For the text-containing cell, return its midpoint in [X, Y] coordinate format. 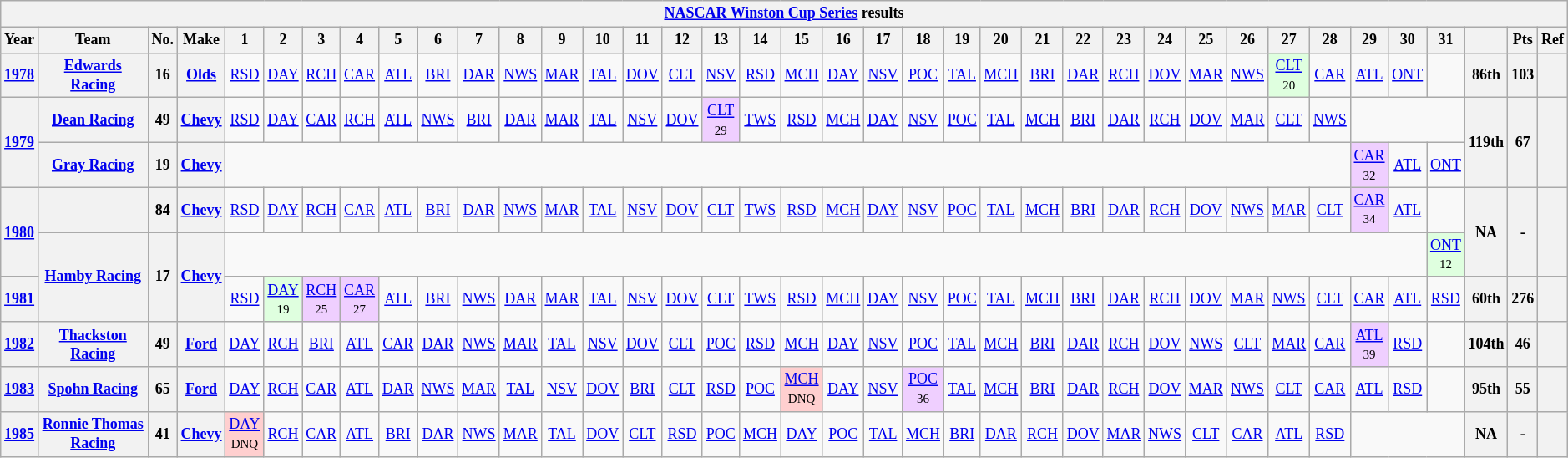
9 [562, 40]
41 [162, 434]
276 [1523, 299]
ONT12 [1446, 255]
Make [201, 40]
1979 [20, 142]
10 [603, 40]
1983 [20, 389]
5 [397, 40]
13 [721, 40]
Spohn Racing [93, 389]
1981 [20, 299]
15 [802, 40]
103 [1523, 75]
RCH25 [321, 299]
3 [321, 40]
2 [283, 40]
1982 [20, 344]
ATL39 [1369, 344]
8 [520, 40]
22 [1083, 40]
46 [1523, 344]
Pts [1523, 40]
26 [1247, 40]
NASCAR Winston Cup Series results [784, 13]
DAYDNQ [245, 434]
1 [245, 40]
25 [1206, 40]
CAR27 [360, 299]
14 [761, 40]
Dean Racing [93, 120]
CLT20 [1289, 75]
6 [438, 40]
Ronnie Thomas Racing [93, 434]
CLT29 [721, 120]
119th [1486, 142]
12 [682, 40]
Olds [201, 75]
1985 [20, 434]
4 [360, 40]
31 [1446, 40]
104th [1486, 344]
55 [1523, 389]
Hamby Racing [93, 277]
Year [20, 40]
MCHDNQ [802, 389]
7 [479, 40]
Edwards Racing [93, 75]
Thackston Racing [93, 344]
1980 [20, 232]
67 [1523, 142]
29 [1369, 40]
Ref [1553, 40]
23 [1124, 40]
65 [162, 389]
DAY19 [283, 299]
POC36 [923, 389]
CAR32 [1369, 165]
11 [643, 40]
27 [1289, 40]
84 [162, 210]
60th [1486, 299]
95th [1486, 389]
30 [1408, 40]
86th [1486, 75]
Team [93, 40]
21 [1043, 40]
24 [1166, 40]
1978 [20, 75]
No. [162, 40]
28 [1329, 40]
18 [923, 40]
20 [1001, 40]
Gray Racing [93, 165]
CAR34 [1369, 210]
